Capture the cell that displays the provided text and extract its [X, Y] central coordinate. 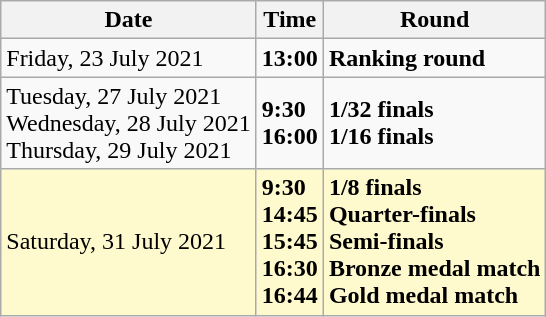
Date [129, 20]
Ranking round [434, 58]
Round [434, 20]
9:3016:00 [290, 123]
1/8 finalsQuarter-finalsSemi-finalsBronze medal matchGold medal match [434, 242]
Time [290, 20]
1/32 finals1/16 finals [434, 123]
Tuesday, 27 July 2021Wednesday, 28 July 2021Thursday, 29 July 2021 [129, 123]
Saturday, 31 July 2021 [129, 242]
Friday, 23 July 2021 [129, 58]
13:00 [290, 58]
9:3014:4515:4516:3016:44 [290, 242]
